Find where the given text appears and provide that cell's center as [x, y] coordinate. 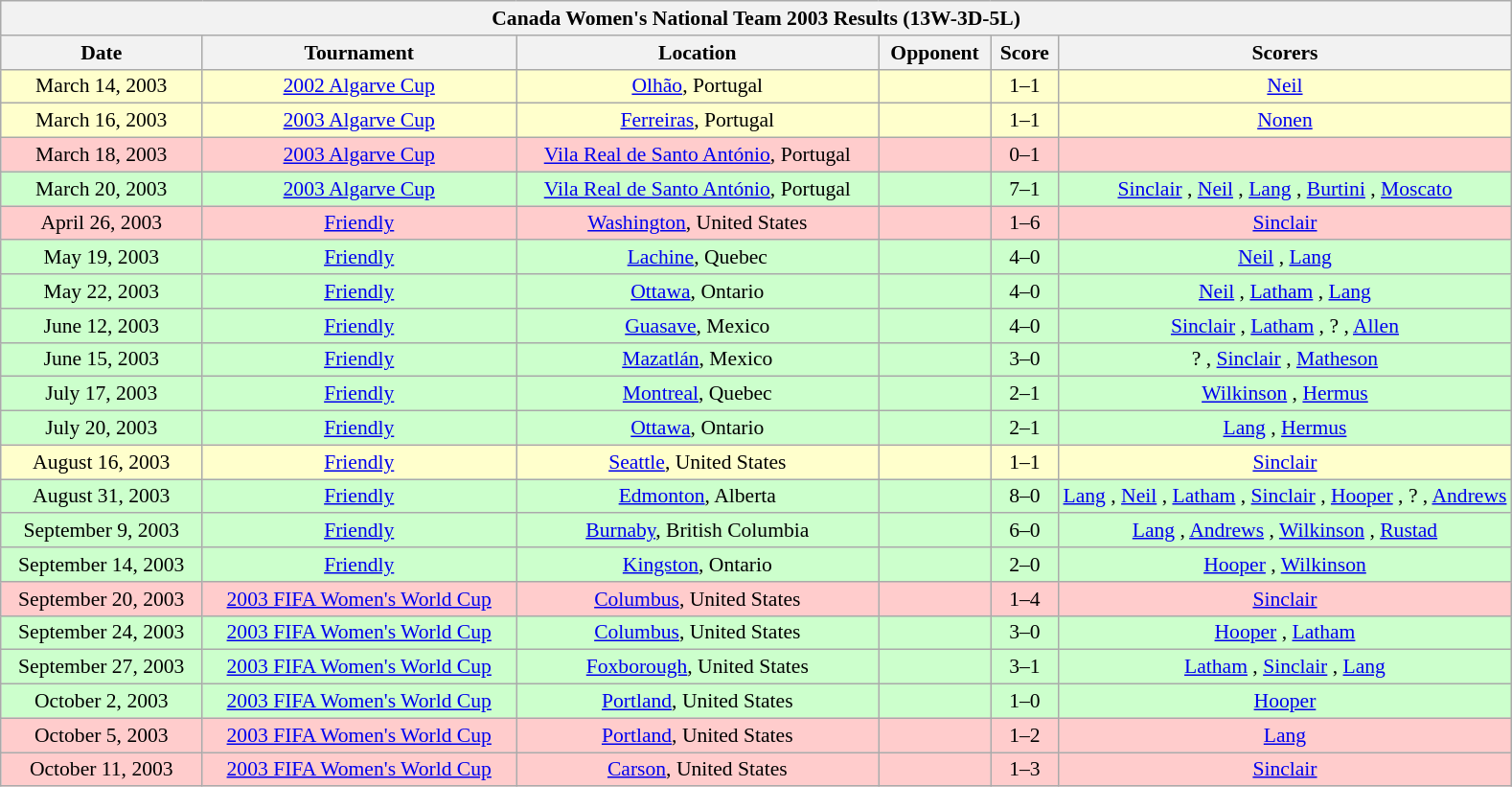
September 27, 2003 [102, 667]
Latham , Sinclair , Lang [1284, 667]
8–0 [1024, 497]
Edmonton, Alberta [698, 497]
Canada Women's National Team 2003 Results (13W-3D-5L) [757, 18]
May 22, 2003 [102, 291]
October 11, 2003 [102, 770]
September 24, 2003 [102, 633]
Foxborough, United States [698, 667]
3–1 [1024, 667]
Sinclair , Latham , ? , Allen [1284, 326]
Neil , Lang [1284, 258]
Neil , Latham , Lang [1284, 291]
October 2, 2003 [102, 702]
Burnaby, British Columbia [698, 531]
October 5, 2003 [102, 735]
Location [698, 53]
Lang [1284, 735]
Hooper [1284, 702]
1–0 [1024, 702]
August 31, 2003 [102, 497]
July 20, 2003 [102, 428]
7–1 [1024, 189]
Montreal, Quebec [698, 394]
Scorers [1284, 53]
June 12, 2003 [102, 326]
Kingston, Ontario [698, 565]
Mazatlán, Mexico [698, 359]
March 18, 2003 [102, 155]
July 17, 2003 [102, 394]
Score [1024, 53]
Hooper , Latham [1284, 633]
1–4 [1024, 599]
March 20, 2003 [102, 189]
June 15, 2003 [102, 359]
? , Sinclair , Matheson [1284, 359]
Seattle, United States [698, 462]
6–0 [1024, 531]
Opponent [935, 53]
March 16, 2003 [102, 121]
Hooper , Wilkinson [1284, 565]
Guasave, Mexico [698, 326]
April 26, 2003 [102, 223]
2–0 [1024, 565]
Neil [1284, 86]
Carson, United States [698, 770]
Tournament [359, 53]
August 16, 2003 [102, 462]
1–3 [1024, 770]
Date [102, 53]
Olhão, Portugal [698, 86]
0–1 [1024, 155]
Lang , Neil , Latham , Sinclair , Hooper , ? , Andrews [1284, 497]
March 14, 2003 [102, 86]
September 9, 2003 [102, 531]
Wilkinson , Hermus [1284, 394]
Lachine, Quebec [698, 258]
Lang , Hermus [1284, 428]
Sinclair , Neil , Lang , Burtini , Moscato [1284, 189]
1–6 [1024, 223]
Ferreiras, Portugal [698, 121]
1–2 [1024, 735]
May 19, 2003 [102, 258]
September 20, 2003 [102, 599]
Washington, United States [698, 223]
September 14, 2003 [102, 565]
Nonen [1284, 121]
2002 Algarve Cup [359, 86]
Lang , Andrews , Wilkinson , Rustad [1284, 531]
